Find where the given text appears and provide that cell's center as (x, y) coordinate. 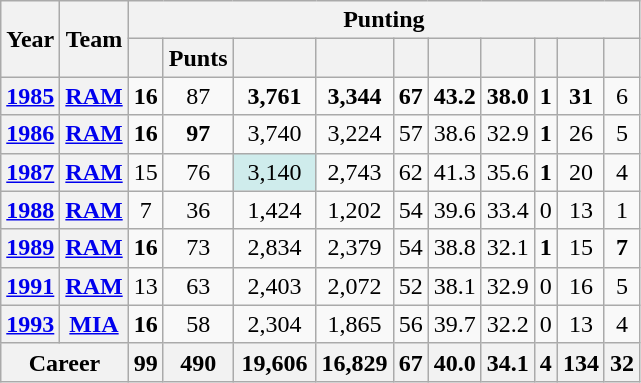
57 (410, 134)
39.7 (454, 324)
1985 (30, 96)
2,403 (274, 286)
32 (622, 362)
1986 (30, 134)
40.0 (454, 362)
32.2 (508, 324)
2,379 (354, 248)
3,344 (354, 96)
38.8 (454, 248)
2,834 (274, 248)
1987 (30, 172)
73 (198, 248)
76 (198, 172)
39.6 (454, 210)
3,140 (274, 172)
33.4 (508, 210)
6 (622, 96)
2,743 (354, 172)
3,761 (274, 96)
38.1 (454, 286)
MIA (94, 324)
1989 (30, 248)
26 (580, 134)
58 (198, 324)
52 (410, 286)
3,224 (354, 134)
2,304 (274, 324)
36 (198, 210)
99 (146, 362)
16,829 (354, 362)
3,740 (274, 134)
56 (410, 324)
Career (64, 362)
490 (198, 362)
35.6 (508, 172)
38.6 (454, 134)
1993 (30, 324)
Punts (198, 58)
19,606 (274, 362)
1,865 (354, 324)
97 (198, 134)
20 (580, 172)
Year (30, 39)
43.2 (454, 96)
Punting (384, 20)
38.0 (508, 96)
1,424 (274, 210)
34.1 (508, 362)
1,202 (354, 210)
41.3 (454, 172)
2,072 (354, 286)
1991 (30, 286)
87 (198, 96)
62 (410, 172)
134 (580, 362)
31 (580, 96)
1988 (30, 210)
32.1 (508, 248)
63 (198, 286)
Team (94, 39)
